Pinpoint the cell where the given text exists, returning its (x, y) midpoint coordinate. 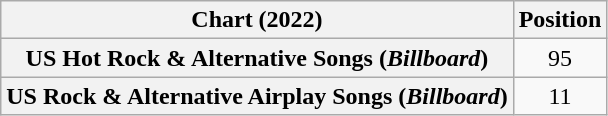
11 (560, 96)
US Hot Rock & Alternative Songs (Billboard) (257, 58)
Chart (2022) (257, 20)
US Rock & Alternative Airplay Songs (Billboard) (257, 96)
Position (560, 20)
95 (560, 58)
